Capture the cell that displays the provided text and extract its [x, y] central coordinate. 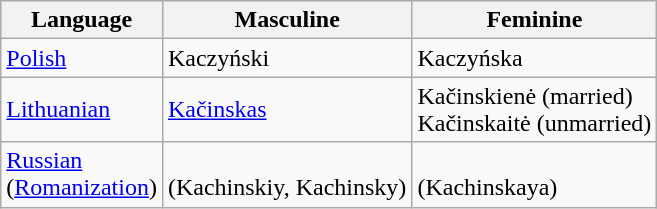
Polish [82, 58]
Russian (Romanization) [82, 174]
Kaczyńska [534, 58]
(Kachinskaya) [534, 174]
Kaczyński [286, 58]
Feminine [534, 20]
(Kachinskiy, Kachinsky) [286, 174]
Masculine [286, 20]
Kačinskienė (married) Kačinskaitė (unmarried) [534, 110]
Language [82, 20]
Kačinskas [286, 110]
Lithuanian [82, 110]
